Find where the given text appears and provide that cell's center as (x, y) coordinate. 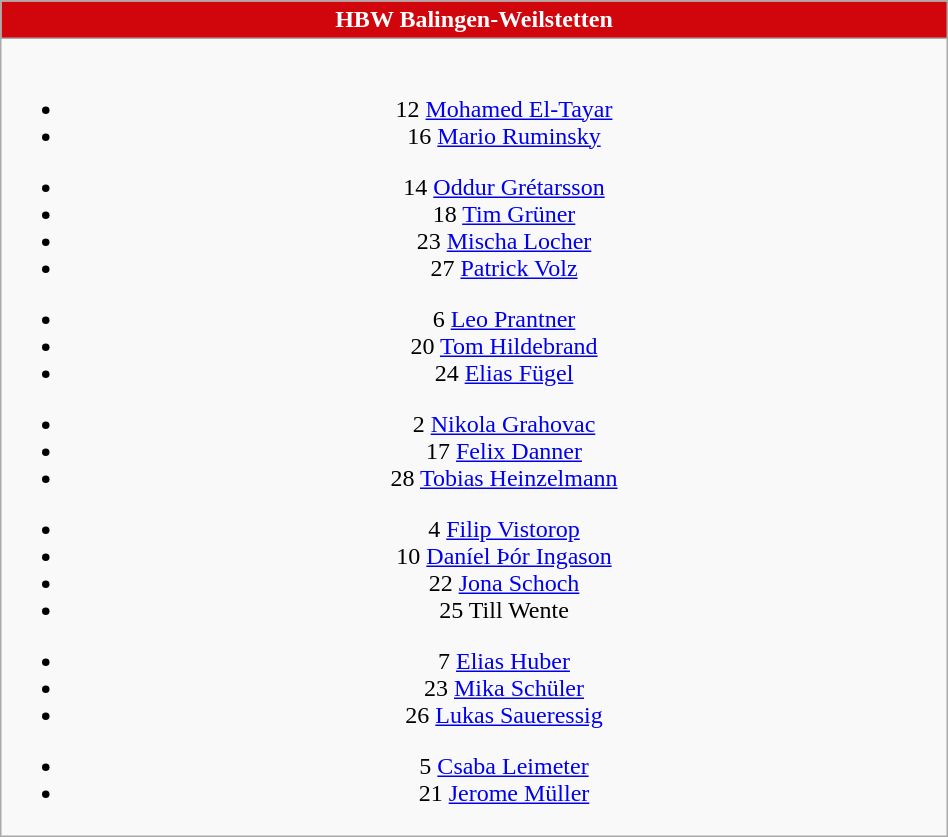
HBW Balingen-Weilstetten (474, 20)
